Search for the cell housing the specified text and yield its (x, y) center coordinate. 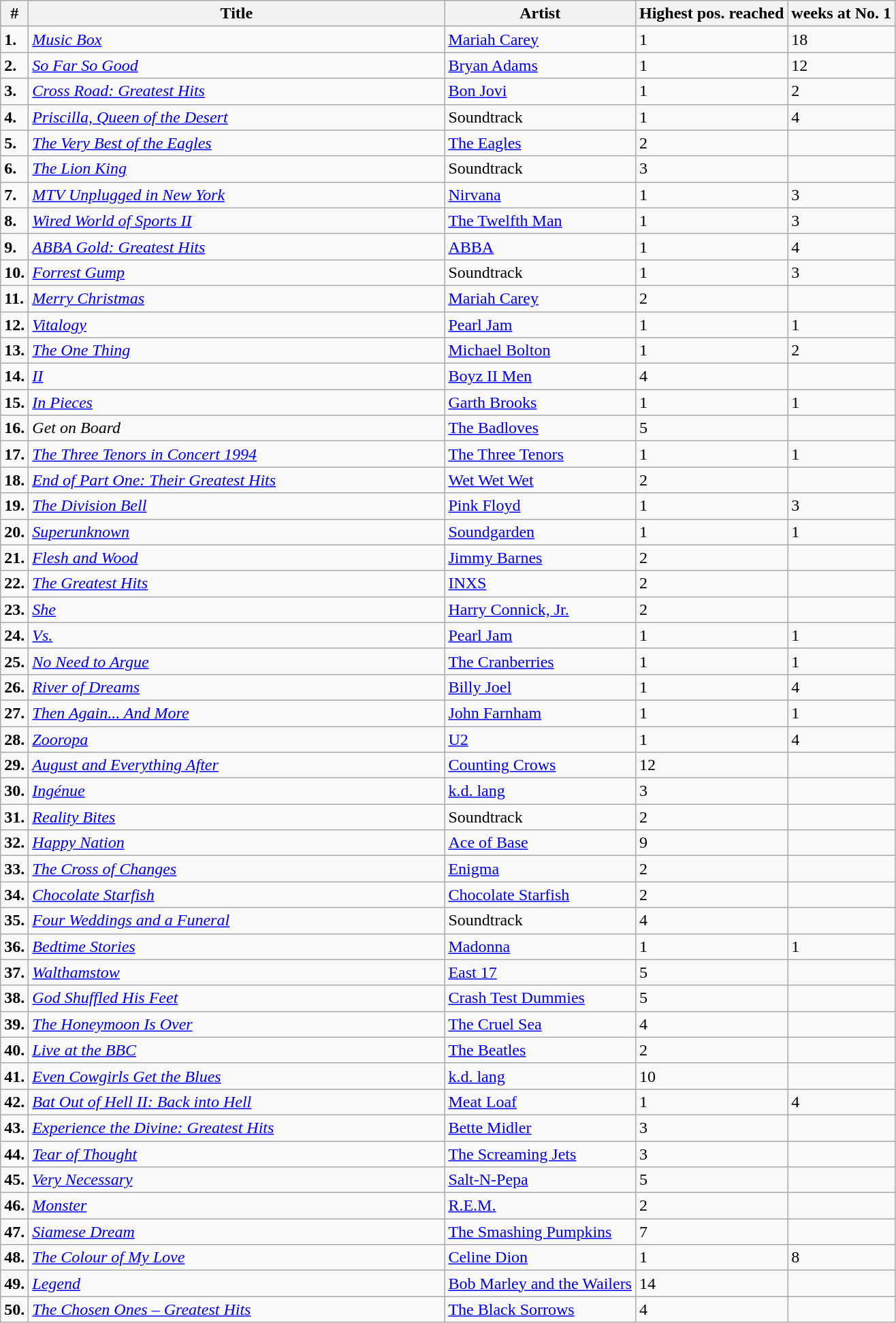
Artist (541, 14)
Bat Out of Hell II: Back into Hell (237, 1102)
Cross Road: Greatest Hits (237, 91)
50. (15, 1309)
Forrest Gump (237, 272)
Soundgarden (541, 532)
Enigma (541, 869)
Very Necessary (237, 1180)
20. (15, 532)
ABBA Gold: Greatest Hits (237, 246)
46. (15, 1206)
7 (711, 1232)
34. (15, 895)
The Cranberries (541, 661)
Four Weddings and a Funeral (237, 921)
Ace of Base (541, 843)
32. (15, 843)
42. (15, 1102)
18. (15, 480)
45. (15, 1180)
39. (15, 1024)
Ingénue (237, 791)
30. (15, 791)
Live at the BBC (237, 1050)
East 17 (541, 972)
II (237, 377)
The Cross of Changes (237, 869)
End of Part One: Their Greatest Hits (237, 480)
Crash Test Dummies (541, 998)
5. (15, 143)
Get on Board (237, 428)
The Greatest Hits (237, 584)
Madonna (541, 946)
21. (15, 558)
God Shuffled His Feet (237, 998)
Michael Bolton (541, 351)
So Far So Good (237, 65)
Experience the Divine: Greatest Hits (237, 1128)
R.E.M. (541, 1206)
# (15, 14)
Boyz II Men (541, 377)
24. (15, 635)
Harry Connick, Jr. (541, 609)
Title (237, 14)
The Chosen Ones – Greatest Hits (237, 1309)
12. (15, 325)
Garth Brooks (541, 402)
INXS (541, 584)
Bedtime Stories (237, 946)
Vitalogy (237, 325)
35. (15, 921)
Happy Nation (237, 843)
27. (15, 713)
10 (711, 1076)
In Pieces (237, 402)
Salt-N-Pepa (541, 1180)
26. (15, 687)
9 (711, 843)
Superunknown (237, 532)
36. (15, 946)
41. (15, 1076)
No Need to Argue (237, 661)
14. (15, 377)
47. (15, 1232)
August and Everything After (237, 765)
23. (15, 609)
Zooropa (237, 739)
17. (15, 454)
37. (15, 972)
18 (842, 39)
Walthamstow (237, 972)
The Badloves (541, 428)
25. (15, 661)
49. (15, 1284)
13. (15, 351)
Meat Loaf (541, 1102)
2. (15, 65)
15. (15, 402)
Bob Marley and the Wailers (541, 1284)
Siamese Dream (237, 1232)
Reality Bites (237, 817)
29. (15, 765)
She (237, 609)
Monster (237, 1206)
U2 (541, 739)
The Beatles (541, 1050)
Legend (237, 1284)
Wired World of Sports II (237, 221)
The Twelfth Man (541, 221)
22. (15, 584)
10. (15, 272)
40. (15, 1050)
Music Box (237, 39)
44. (15, 1154)
14 (711, 1284)
MTV Unplugged in New York (237, 195)
Billy Joel (541, 687)
Bette Midler (541, 1128)
Then Again... And More (237, 713)
3. (15, 91)
Pink Floyd (541, 506)
The Cruel Sea (541, 1024)
John Farnham (541, 713)
ABBA (541, 246)
9. (15, 246)
Priscilla, Queen of the Desert (237, 117)
48. (15, 1258)
Vs. (237, 635)
19. (15, 506)
Counting Crows (541, 765)
Even Cowgirls Get the Blues (237, 1076)
11. (15, 298)
7. (15, 195)
The One Thing (237, 351)
6. (15, 169)
8 (842, 1258)
The Honeymoon Is Over (237, 1024)
The Three Tenors in Concert 1994 (237, 454)
The Colour of My Love (237, 1258)
43. (15, 1128)
8. (15, 221)
4. (15, 117)
River of Dreams (237, 687)
Jimmy Barnes (541, 558)
The Smashing Pumpkins (541, 1232)
Nirvana (541, 195)
33. (15, 869)
16. (15, 428)
weeks at No. 1 (842, 14)
38. (15, 998)
The Division Bell (237, 506)
The Very Best of the Eagles (237, 143)
Highest pos. reached (711, 14)
Flesh and Wood (237, 558)
31. (15, 817)
The Eagles (541, 143)
Bryan Adams (541, 65)
Celine Dion (541, 1258)
The Three Tenors (541, 454)
1. (15, 39)
Bon Jovi (541, 91)
The Black Sorrows (541, 1309)
Merry Christmas (237, 298)
The Screaming Jets (541, 1154)
Wet Wet Wet (541, 480)
Tear of Thought (237, 1154)
28. (15, 739)
The Lion King (237, 169)
